Identify which cell holds the provided text, then report its [X, Y] central coordinate. 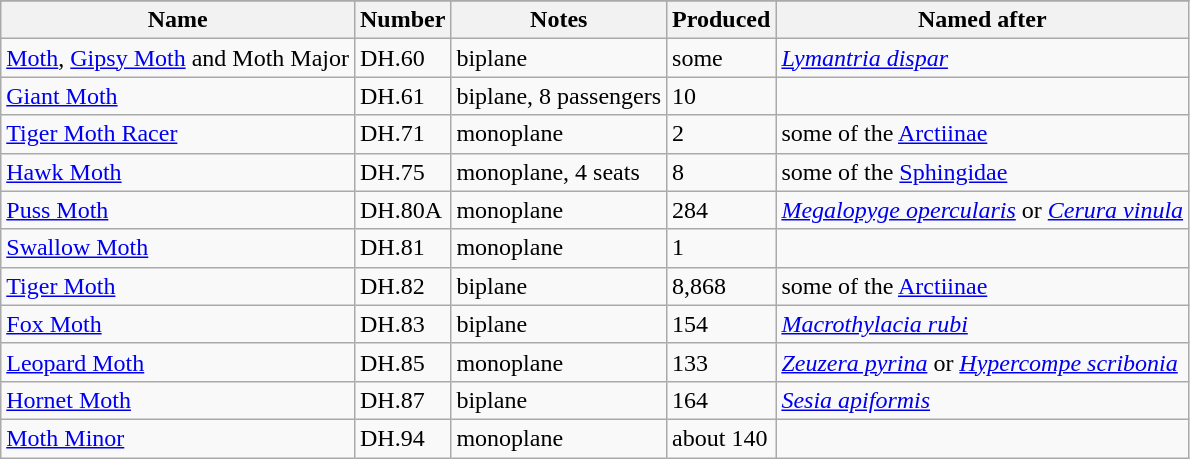
some [722, 58]
DH.80A [402, 210]
Leopard Moth [178, 362]
1 [722, 248]
164 [722, 400]
DH.82 [402, 286]
DH.85 [402, 362]
Tiger Moth [178, 286]
Fox Moth [178, 324]
Number [402, 20]
8,868 [722, 286]
some of the Sphingidae [982, 172]
Hawk Moth [178, 172]
DH.81 [402, 248]
Moth Minor [178, 438]
DH.61 [402, 96]
Sesia apiformis [982, 400]
Zeuzera pyrina or Hypercompe scribonia [982, 362]
Tiger Moth Racer [178, 134]
10 [722, 96]
Notes [559, 20]
133 [722, 362]
DH.71 [402, 134]
DH.94 [402, 438]
monoplane, 4 seats [559, 172]
DH.60 [402, 58]
2 [722, 134]
DH.75 [402, 172]
about 140 [722, 438]
154 [722, 324]
284 [722, 210]
DH.83 [402, 324]
Hornet Moth [178, 400]
Moth, Gipsy Moth and Moth Major [178, 58]
Lymantria dispar [982, 58]
Giant Moth [178, 96]
Produced [722, 20]
Puss Moth [178, 210]
Macrothylacia rubi [982, 324]
Name [178, 20]
Megalopyge opercularis or Cerura vinula [982, 210]
8 [722, 172]
Named after [982, 20]
Swallow Moth [178, 248]
DH.87 [402, 400]
biplane, 8 passengers [559, 96]
